Identify which cell holds the provided text, then report its (x, y) central coordinate. 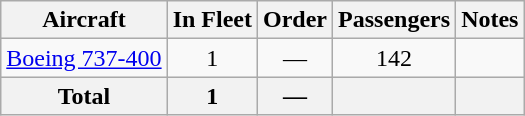
Passengers (394, 20)
Order (296, 20)
142 (394, 58)
In Fleet (212, 20)
Boeing 737-400 (84, 58)
Aircraft (84, 20)
Total (84, 96)
Notes (490, 20)
